Output the (x, y) coordinate of the center of the cell containing the given text.  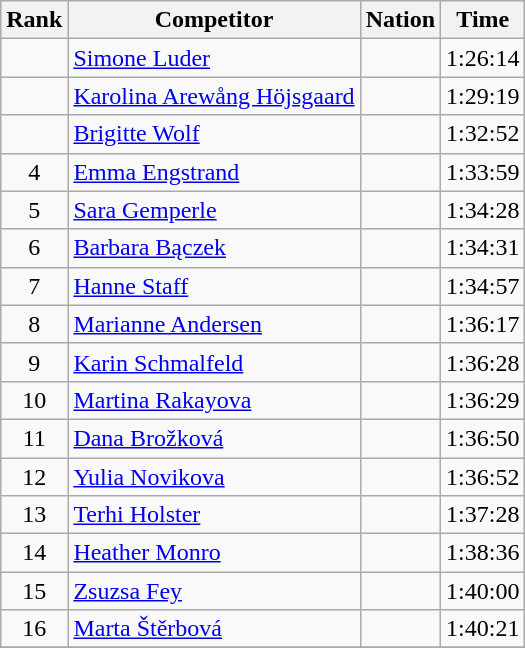
6 (34, 248)
4 (34, 172)
15 (34, 591)
Sara Gemperle (214, 210)
1:38:36 (483, 553)
Yulia Novikova (214, 477)
1:40:00 (483, 591)
Heather Monro (214, 553)
1:26:14 (483, 58)
8 (34, 324)
7 (34, 286)
Terhi Holster (214, 515)
1:36:52 (483, 477)
Simone Luder (214, 58)
Marta Štěrbová (214, 629)
13 (34, 515)
9 (34, 362)
1:34:31 (483, 248)
Brigitte Wolf (214, 134)
1:34:28 (483, 210)
1:36:28 (483, 362)
11 (34, 438)
1:36:17 (483, 324)
16 (34, 629)
Competitor (214, 20)
1:33:59 (483, 172)
1:40:21 (483, 629)
Zsuzsa Fey (214, 591)
Barbara Bączek (214, 248)
1:36:50 (483, 438)
Marianne Andersen (214, 324)
Karolina Arewång Höjsgaard (214, 96)
Hanne Staff (214, 286)
12 (34, 477)
1:32:52 (483, 134)
1:29:19 (483, 96)
5 (34, 210)
Time (483, 20)
Rank (34, 20)
Martina Rakayova (214, 400)
1:34:57 (483, 286)
Karin Schmalfeld (214, 362)
Nation (400, 20)
1:36:29 (483, 400)
Dana Brožková (214, 438)
Emma Engstrand (214, 172)
1:37:28 (483, 515)
14 (34, 553)
10 (34, 400)
